Provide the [X, Y] coordinate of the cell's center where the given text is located.  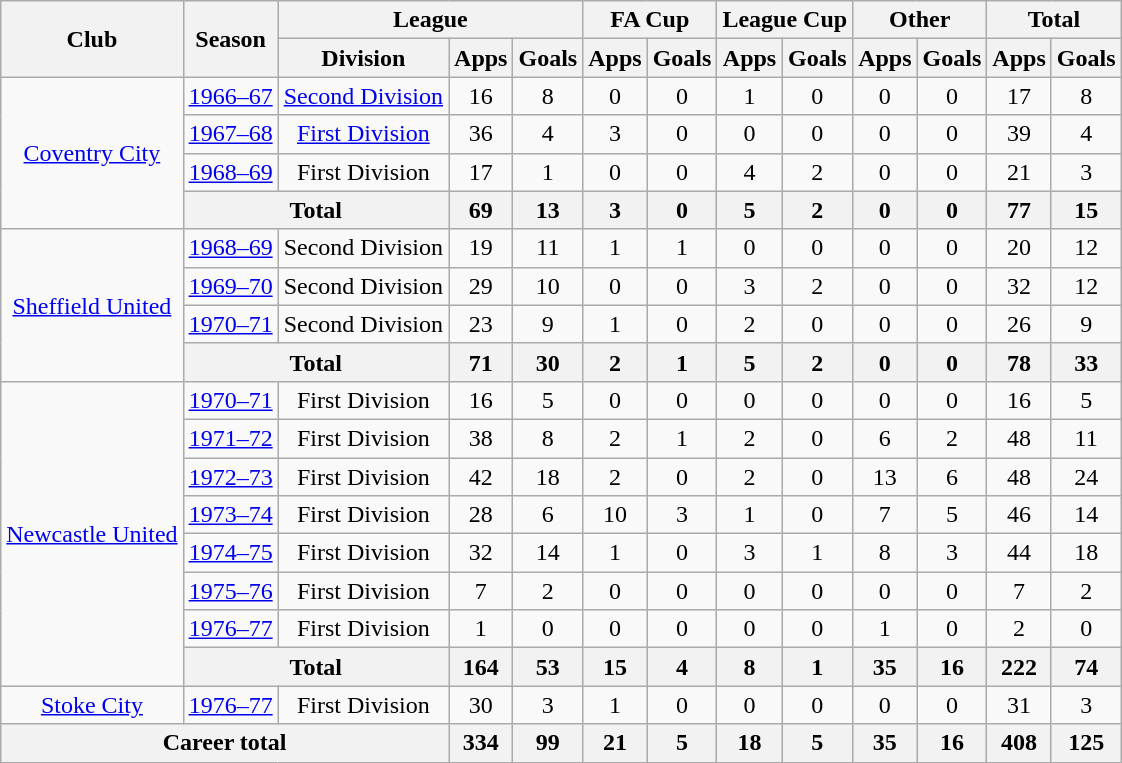
FA Cup [650, 20]
1974–75 [230, 553]
44 [1019, 553]
39 [1019, 134]
League Cup [785, 20]
31 [1019, 705]
1971–72 [230, 438]
53 [548, 667]
408 [1019, 743]
Season [230, 39]
1966–67 [230, 96]
46 [1019, 515]
23 [481, 324]
77 [1019, 210]
28 [481, 515]
29 [481, 286]
Sheffield United [92, 305]
33 [1086, 362]
Stoke City [92, 705]
1975–76 [230, 591]
78 [1019, 362]
1973–74 [230, 515]
Club [92, 39]
99 [548, 743]
36 [481, 134]
Newcastle United [92, 533]
222 [1019, 667]
1972–73 [230, 477]
26 [1019, 324]
Coventry City [92, 153]
334 [481, 743]
1967–68 [230, 134]
38 [481, 438]
74 [1086, 667]
19 [481, 248]
71 [481, 362]
42 [481, 477]
League [430, 20]
125 [1086, 743]
164 [481, 667]
Division [363, 58]
24 [1086, 477]
20 [1019, 248]
1969–70 [230, 286]
Career total [225, 743]
69 [481, 210]
Other [920, 20]
